Detect which cell encompasses the target text, then output its (x, y) center coordinate. 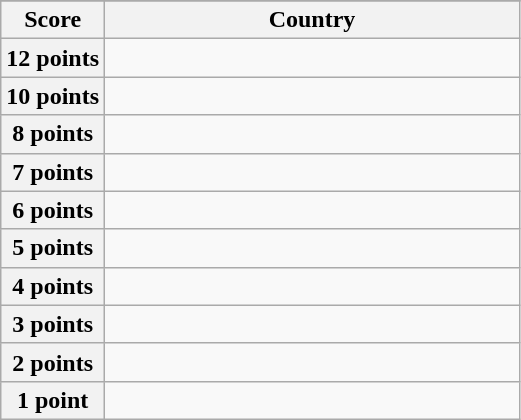
3 points (53, 324)
1 point (53, 400)
12 points (53, 58)
Score (53, 20)
7 points (53, 172)
5 points (53, 248)
4 points (53, 286)
2 points (53, 362)
Country (312, 20)
6 points (53, 210)
10 points (53, 96)
8 points (53, 134)
